Return [X, Y] of the center of cell containing provided text 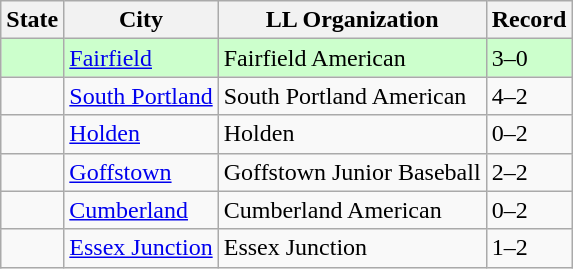
LL Organization [352, 20]
Fairfield [141, 58]
Fairfield American [352, 58]
Goffstown [141, 172]
South Portland American [352, 96]
Record [529, 20]
3–0 [529, 58]
2–2 [529, 172]
Cumberland American [352, 210]
South Portland [141, 96]
Goffstown Junior Baseball [352, 172]
1–2 [529, 248]
City [141, 20]
4–2 [529, 96]
Cumberland [141, 210]
State [32, 20]
